Pinpoint the cell where the given text exists, returning its (x, y) midpoint coordinate. 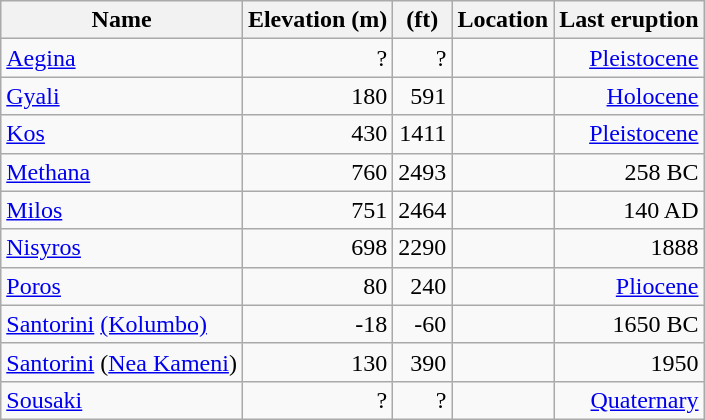
Santorini (Kolumbo) (122, 324)
1650 BC (629, 324)
698 (317, 248)
-18 (317, 324)
2290 (422, 248)
Methana (122, 172)
180 (317, 96)
1888 (629, 248)
Poros (122, 286)
Elevation (m) (317, 20)
240 (422, 286)
Milos (122, 210)
Holocene (629, 96)
Sousaki (122, 400)
Name (122, 20)
430 (317, 134)
1950 (629, 362)
591 (422, 96)
Aegina (122, 58)
Nisyros (122, 248)
Kos (122, 134)
Gyali (122, 96)
Santorini (Nea Kameni) (122, 362)
Quaternary (629, 400)
2464 (422, 210)
-60 (422, 324)
80 (317, 286)
2493 (422, 172)
Pliocene (629, 286)
140 AD (629, 210)
760 (317, 172)
1411 (422, 134)
390 (422, 362)
258 BC (629, 172)
Location (503, 20)
(ft) (422, 20)
Last eruption (629, 20)
751 (317, 210)
130 (317, 362)
